Scan for the cell matching the given text and deliver its [x, y] coordinate at center. 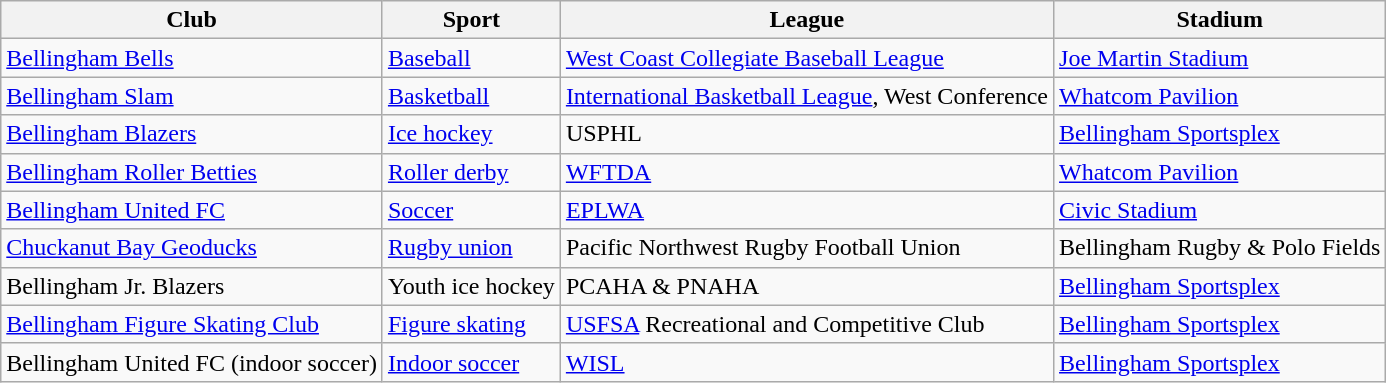
International Basketball League, West Conference [806, 96]
Ice hockey [471, 134]
Bellingham Bells [192, 58]
Bellingham Jr. Blazers [192, 286]
Pacific Northwest Rugby Football Union [806, 248]
Youth ice hockey [471, 286]
Figure skating [471, 324]
EPLWA [806, 210]
Soccer [471, 210]
Indoor soccer [471, 362]
Bellingham Blazers [192, 134]
Bellingham Slam [192, 96]
Club [192, 20]
Sport [471, 20]
Bellingham Roller Betties [192, 172]
West Coast Collegiate Baseball League [806, 58]
League [806, 20]
PCAHA & PNAHA [806, 286]
WFTDA [806, 172]
Bellingham Figure Skating Club [192, 324]
Basketball [471, 96]
Baseball [471, 58]
Chuckanut Bay Geoducks [192, 248]
Bellingham Rugby & Polo Fields [1220, 248]
WISL [806, 362]
USPHL [806, 134]
USFSA Recreational and Competitive Club [806, 324]
Bellingham United FC (indoor soccer) [192, 362]
Rugby union [471, 248]
Roller derby [471, 172]
Civic Stadium [1220, 210]
Stadium [1220, 20]
Bellingham United FC [192, 210]
Joe Martin Stadium [1220, 58]
